From the cell containing the given text, extract its center point as [X, Y] coordinate. 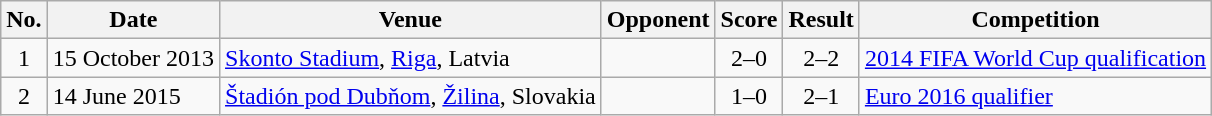
2–0 [749, 58]
Score [749, 20]
2014 FIFA World Cup qualification [1035, 58]
Štadión pod Dubňom, Žilina, Slovakia [411, 96]
Competition [1035, 20]
1–0 [749, 96]
15 October 2013 [133, 58]
Venue [411, 20]
2 [24, 96]
2–1 [821, 96]
2–2 [821, 58]
Date [133, 20]
Skonto Stadium, Riga, Latvia [411, 58]
No. [24, 20]
14 June 2015 [133, 96]
1 [24, 58]
Euro 2016 qualifier [1035, 96]
Opponent [658, 20]
Result [821, 20]
